Search for the cell housing the specified text and yield its [x, y] center coordinate. 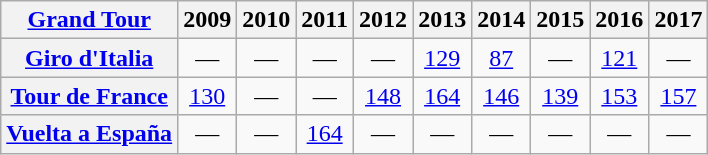
2014 [502, 20]
2010 [266, 20]
148 [384, 96]
157 [678, 96]
2016 [620, 20]
121 [620, 58]
2015 [560, 20]
2009 [208, 20]
130 [208, 96]
Giro d'Italia [90, 58]
87 [502, 58]
139 [560, 96]
2017 [678, 20]
2013 [442, 20]
2011 [325, 20]
146 [502, 96]
2012 [384, 20]
129 [442, 58]
Vuelta a España [90, 134]
Grand Tour [90, 20]
153 [620, 96]
Tour de France [90, 96]
